For the text-containing cell, return its midpoint in [x, y] coordinate format. 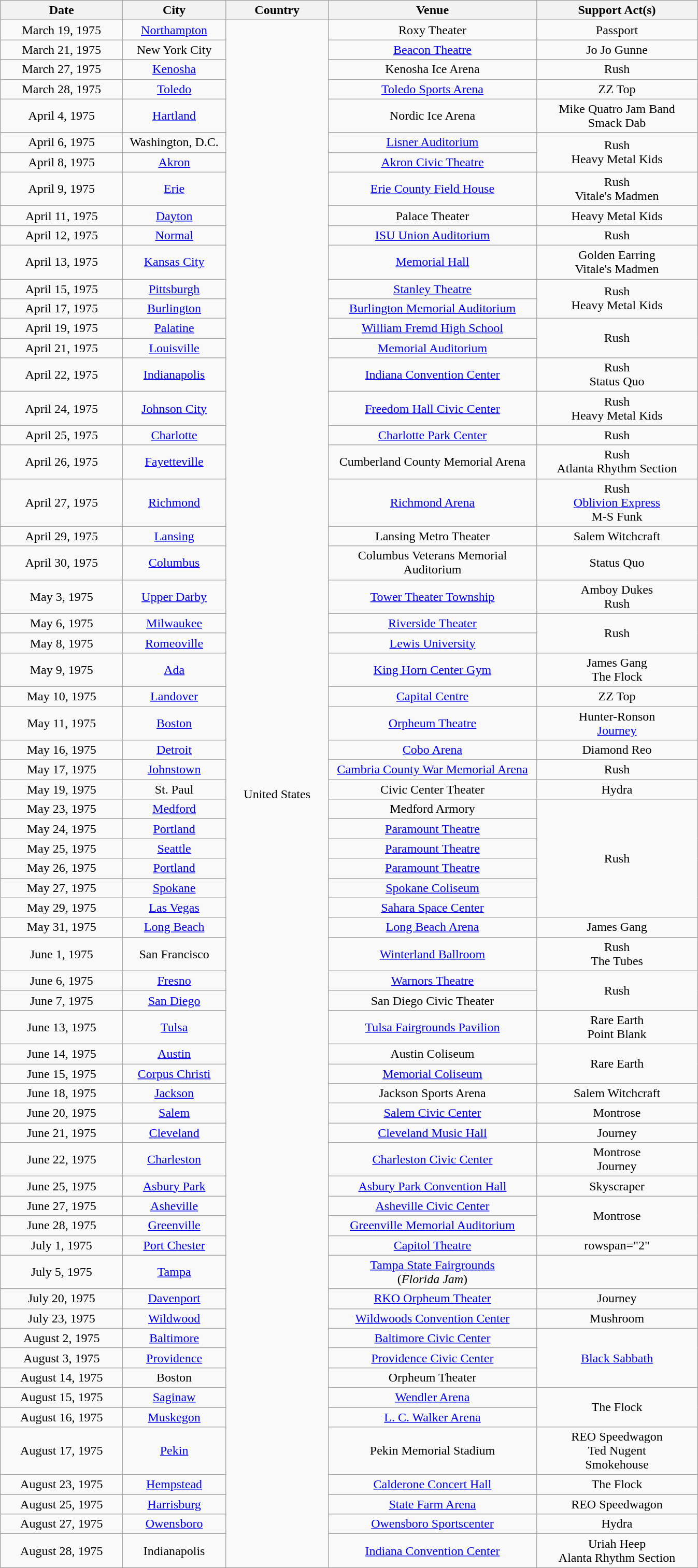
May 29, 1975 [62, 908]
Fayetteville [174, 462]
Tampa [174, 1272]
Spokane [174, 888]
April 22, 1975 [62, 375]
April 19, 1975 [62, 328]
Erie [174, 189]
Capital Centre [432, 696]
Tulsa Fairgrounds Pavilion [432, 1027]
Richmond [174, 502]
Cumberland County Memorial Arena [432, 462]
Venue [432, 10]
Support Act(s) [617, 10]
May 11, 1975 [62, 723]
Tampa State Fairgrounds(Florida Jam) [432, 1272]
Riverside Theater [432, 623]
March 19, 1975 [62, 30]
King Horn Center Gym [432, 669]
Toledo Sports Arena [432, 89]
Akron Civic Theatre [432, 162]
Rare Earth [617, 1063]
June 7, 1975 [62, 1000]
Corpus Christi [174, 1074]
Austin [174, 1054]
Salem [174, 1113]
Columbus Veterans Memorial Auditorium [432, 563]
April 9, 1975 [62, 189]
April 15, 1975 [62, 289]
Charleston [174, 1159]
April 8, 1975 [62, 162]
May 24, 1975 [62, 829]
July 5, 1975 [62, 1272]
July 23, 1975 [62, 1318]
Palace Theater [432, 215]
Lansing [174, 536]
Status Quo [617, 563]
May 8, 1975 [62, 643]
Normal [174, 235]
Tower Theater Township [432, 597]
May 27, 1975 [62, 888]
June 13, 1975 [62, 1027]
May 31, 1975 [62, 927]
Ada [174, 669]
Cobo Arena [432, 750]
August 2, 1975 [62, 1338]
State Farm Arena [432, 1504]
Charlotte Park Center [432, 435]
Lisner Auditorium [432, 142]
Asbury Park Convention Hall [432, 1186]
Upper Darby [174, 597]
May 26, 1975 [62, 868]
Las Vegas [174, 908]
Seattle [174, 848]
Sahara Space Center [432, 908]
Lansing Metro Theater [432, 536]
May 17, 1975 [62, 770]
Akron [174, 162]
Fresno [174, 981]
August 28, 1975 [62, 1551]
Beacon Theatre [432, 50]
August 25, 1975 [62, 1504]
Memorial Coliseum [432, 1074]
Golden EarringVitale's Madmen [617, 262]
Jackson Sports Arena [432, 1094]
Rare EarthPoint Blank [617, 1027]
Kenosha Ice Arena [432, 69]
Warnors Theatre [432, 981]
REO Speedwagon [617, 1504]
Jackson [174, 1094]
Saginaw [174, 1397]
Austin Coliseum [432, 1054]
Muskegon [174, 1417]
Long Beach Arena [432, 927]
Mike Quatro Jam BandSmack Dab [617, 116]
Providence [174, 1358]
Orpheum Theatre [432, 723]
Northampton [174, 30]
May 9, 1975 [62, 669]
April 26, 1975 [62, 462]
RushThe Tubes [617, 954]
June 6, 1975 [62, 981]
James GangThe Flock [617, 669]
Winterland Ballroom [432, 954]
ISU Union Auditorium [432, 235]
Toledo [174, 89]
Palatine [174, 328]
Cambria County War Memorial Arena [432, 770]
St. Paul [174, 789]
Richmond Arena [432, 502]
Passport [617, 30]
Dayton [174, 215]
April 13, 1975 [62, 262]
Spokane Coliseum [432, 888]
Asbury Park [174, 1186]
August 15, 1975 [62, 1397]
James Gang [617, 927]
Wildwood [174, 1318]
MontroseJourney [617, 1159]
Cleveland Music Hall [432, 1133]
May 3, 1975 [62, 597]
May 25, 1975 [62, 848]
Medford Armory [432, 809]
Providence Civic Center [432, 1358]
April 27, 1975 [62, 502]
Port Chester [174, 1245]
Diamond Reo [617, 750]
June 22, 1975 [62, 1159]
May 16, 1975 [62, 750]
April 24, 1975 [62, 408]
Hempstead [174, 1485]
Mushroom [617, 1318]
RKO Orpheum Theater [432, 1299]
Country [277, 10]
Jo Jo Gunne [617, 50]
Memorial Hall [432, 262]
April 11, 1975 [62, 215]
Cleveland [174, 1133]
rowspan="2" [617, 1245]
August 27, 1975 [62, 1524]
April 30, 1975 [62, 563]
REO SpeedwagonTed NugentSmokehouse [617, 1451]
August 14, 1975 [62, 1377]
June 14, 1975 [62, 1054]
May 6, 1975 [62, 623]
San Diego [174, 1000]
Skyscraper [617, 1186]
Baltimore [174, 1338]
Greenville [174, 1226]
March 21, 1975 [62, 50]
Date [62, 10]
Kenosha [174, 69]
Medford [174, 809]
Asheville [174, 1206]
June 27, 1975 [62, 1206]
June 20, 1975 [62, 1113]
Calderone Concert Hall [432, 1485]
Roxy Theater [432, 30]
Uriah HeepAlanta Rhythm Section [617, 1551]
Nordic Ice Arena [432, 116]
RushAtlanta Rhythm Section [617, 462]
Owensboro [174, 1524]
Pekin [174, 1451]
Hartland [174, 116]
July 20, 1975 [62, 1299]
Lewis University [432, 643]
Civic Center Theater [432, 789]
Asheville Civic Center [432, 1206]
July 1, 1975 [62, 1245]
Columbus [174, 563]
Louisville [174, 348]
Stanley Theatre [432, 289]
Salem Civic Center [432, 1113]
Pekin Memorial Stadium [432, 1451]
L. C. Walker Arena [432, 1417]
August 3, 1975 [62, 1358]
June 18, 1975 [62, 1094]
Capitol Theatre [432, 1245]
Charleston Civic Center [432, 1159]
Tulsa [174, 1027]
Owensboro Sportscenter [432, 1524]
Milwaukee [174, 623]
August 16, 1975 [62, 1417]
June 28, 1975 [62, 1226]
April 12, 1975 [62, 235]
June 1, 1975 [62, 954]
May 23, 1975 [62, 809]
May 10, 1975 [62, 696]
Washington, D.C. [174, 142]
RushVitale's Madmen [617, 189]
Heavy Metal Kids [617, 215]
April 21, 1975 [62, 348]
William Fremd High School [432, 328]
Wendler Arena [432, 1397]
Charlotte [174, 435]
August 23, 1975 [62, 1485]
Johnson City [174, 408]
Detroit [174, 750]
Kansas City [174, 262]
April 4, 1975 [62, 116]
Baltimore Civic Center [432, 1338]
May 19, 1975 [62, 789]
Pittsburgh [174, 289]
New York City [174, 50]
August 17, 1975 [62, 1451]
June 25, 1975 [62, 1186]
Orpheum Theater [432, 1377]
Landover [174, 696]
San Francisco [174, 954]
April 17, 1975 [62, 309]
Burlington Memorial Auditorium [432, 309]
United States [277, 794]
Memorial Auditorium [432, 348]
June 21, 1975 [62, 1133]
April 29, 1975 [62, 536]
Wildwoods Convention Center [432, 1318]
April 25, 1975 [62, 435]
Freedom Hall Civic Center [432, 408]
RushStatus Quo [617, 375]
RushOblivion ExpressM-S Funk [617, 502]
Black Sabbath [617, 1358]
March 27, 1975 [62, 69]
April 6, 1975 [62, 142]
Erie County Field House [432, 189]
Long Beach [174, 927]
Romeoville [174, 643]
Amboy DukesRush [617, 597]
June 15, 1975 [62, 1074]
Davenport [174, 1299]
Harrisburg [174, 1504]
Hunter-RonsonJourney [617, 723]
Johnstown [174, 770]
City [174, 10]
San Diego Civic Theater [432, 1000]
March 28, 1975 [62, 89]
Burlington [174, 309]
Greenville Memorial Auditorium [432, 1226]
